Locate the cell with the specified text and output its [X, Y] center coordinate. 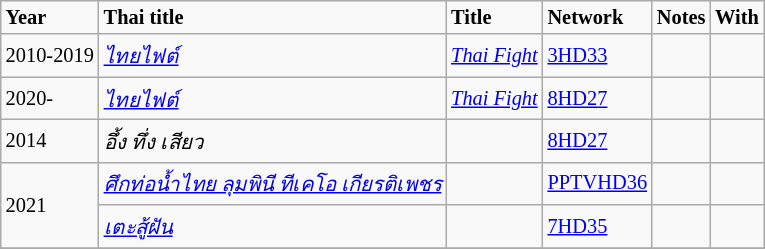
Title [494, 17]
2014 [50, 140]
3HD33 [598, 56]
Thai title [272, 17]
เตะสู้ฝัน [272, 226]
อึ้ง ทึ่ง เสียว [272, 140]
7HD35 [598, 226]
With [736, 17]
Network [598, 17]
2020- [50, 98]
PPTVHD36 [598, 184]
ศึกท่อน้ำไทย ลุมพินี ทีเคโอ เกียรติเพชร [272, 184]
2010-2019 [50, 56]
Year [50, 17]
2021 [50, 204]
Notes [681, 17]
